Extract the [x, y] coordinate from the center of the cell holding the provided text.  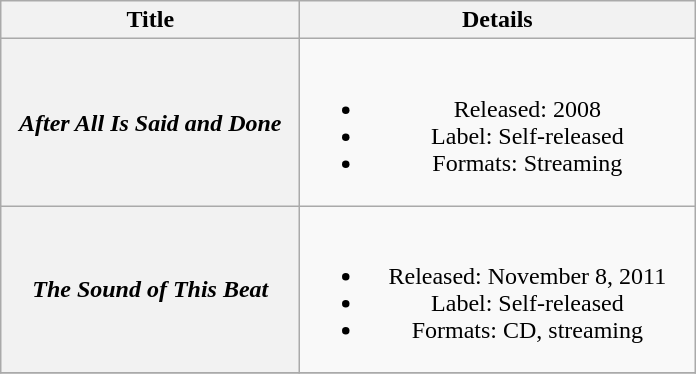
Title [150, 20]
Details [498, 20]
Released: 2008Label: Self-releasedFormats: Streaming [498, 122]
The Sound of This Beat [150, 290]
After All Is Said and Done [150, 122]
Released: November 8, 2011Label: Self-releasedFormats: CD, streaming [498, 290]
